Return [x, y] of the center of cell containing provided text 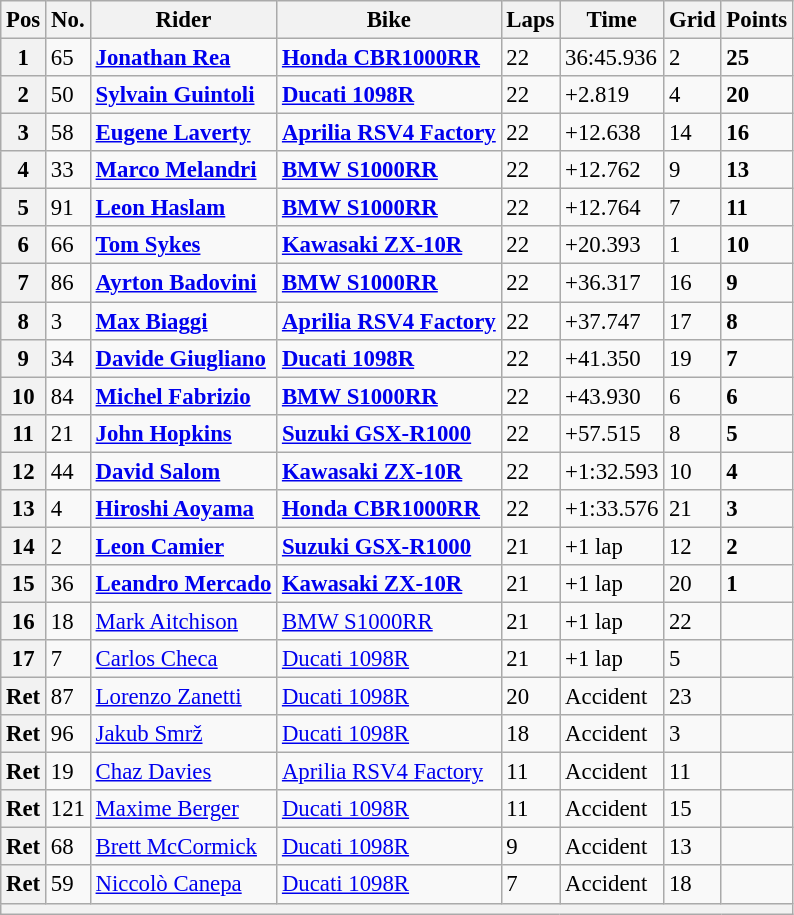
84 [68, 396]
Brett McCormick [183, 847]
+43.930 [612, 396]
Jonathan Rea [183, 58]
23 [692, 697]
No. [68, 20]
Time [612, 20]
David Salom [183, 471]
+37.747 [612, 321]
Michel Fabrizio [183, 396]
25 [756, 58]
58 [68, 133]
+20.393 [612, 245]
Eugene Laverty [183, 133]
+12.638 [612, 133]
Davide Giugliano [183, 358]
91 [68, 208]
Tom Sykes [183, 245]
121 [68, 809]
68 [68, 847]
36 [68, 584]
+2.819 [612, 95]
Grid [692, 20]
36:45.936 [612, 58]
+36.317 [612, 283]
Leon Camier [183, 546]
Carlos Checa [183, 659]
Marco Melandri [183, 170]
44 [68, 471]
Points [756, 20]
John Hopkins [183, 433]
Leon Haslam [183, 208]
34 [68, 358]
87 [68, 697]
33 [68, 170]
59 [68, 885]
Pos [24, 20]
Maxime Berger [183, 809]
96 [68, 734]
Bike [389, 20]
Leandro Mercado [183, 584]
Mark Aitchison [183, 621]
66 [68, 245]
Rider [183, 20]
+57.515 [612, 433]
+41.350 [612, 358]
Jakub Smrž [183, 734]
65 [68, 58]
Lorenzo Zanetti [183, 697]
86 [68, 283]
+12.762 [612, 170]
+1:32.593 [612, 471]
+12.764 [612, 208]
Chaz Davies [183, 772]
Niccolò Canepa [183, 885]
Sylvain Guintoli [183, 95]
Max Biaggi [183, 321]
Laps [530, 20]
Hiroshi Aoyama [183, 509]
+1:33.576 [612, 509]
50 [68, 95]
Ayrton Badovini [183, 283]
